Capture the cell that displays the provided text and extract its (X, Y) central coordinate. 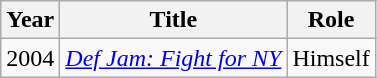
Himself (331, 58)
Def Jam: Fight for NY (174, 58)
Role (331, 20)
Year (30, 20)
2004 (30, 58)
Title (174, 20)
